Find where the given text appears and provide that cell's center as [X, Y] coordinate. 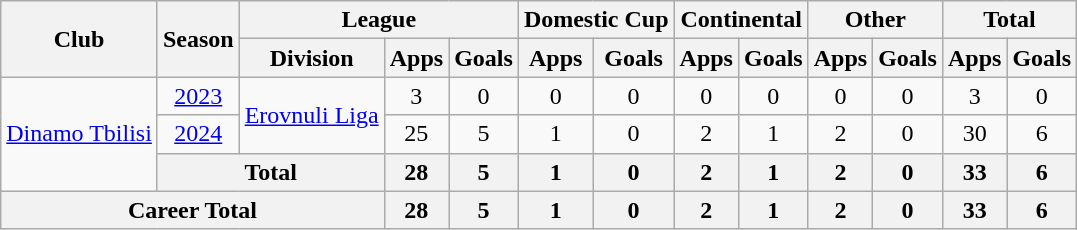
League [378, 20]
Division [312, 58]
Continental [741, 20]
Other [875, 20]
2024 [198, 134]
Erovnuli Liga [312, 115]
Season [198, 39]
Club [80, 39]
2023 [198, 96]
30 [974, 134]
25 [416, 134]
Career Total [192, 210]
Dinamo Tbilisi [80, 134]
Domestic Cup [596, 20]
